Return (x, y) of the center of cell containing provided text 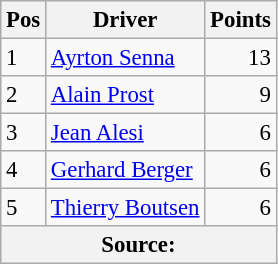
4 (24, 170)
Driver (126, 20)
Pos (24, 20)
Alain Prost (126, 95)
9 (240, 95)
2 (24, 95)
1 (24, 58)
13 (240, 58)
Points (240, 20)
3 (24, 133)
Gerhard Berger (126, 170)
5 (24, 208)
Ayrton Senna (126, 58)
Jean Alesi (126, 133)
Source: (138, 245)
Thierry Boutsen (126, 208)
